Output the (x, y) coordinate of the center of the cell containing the given text.  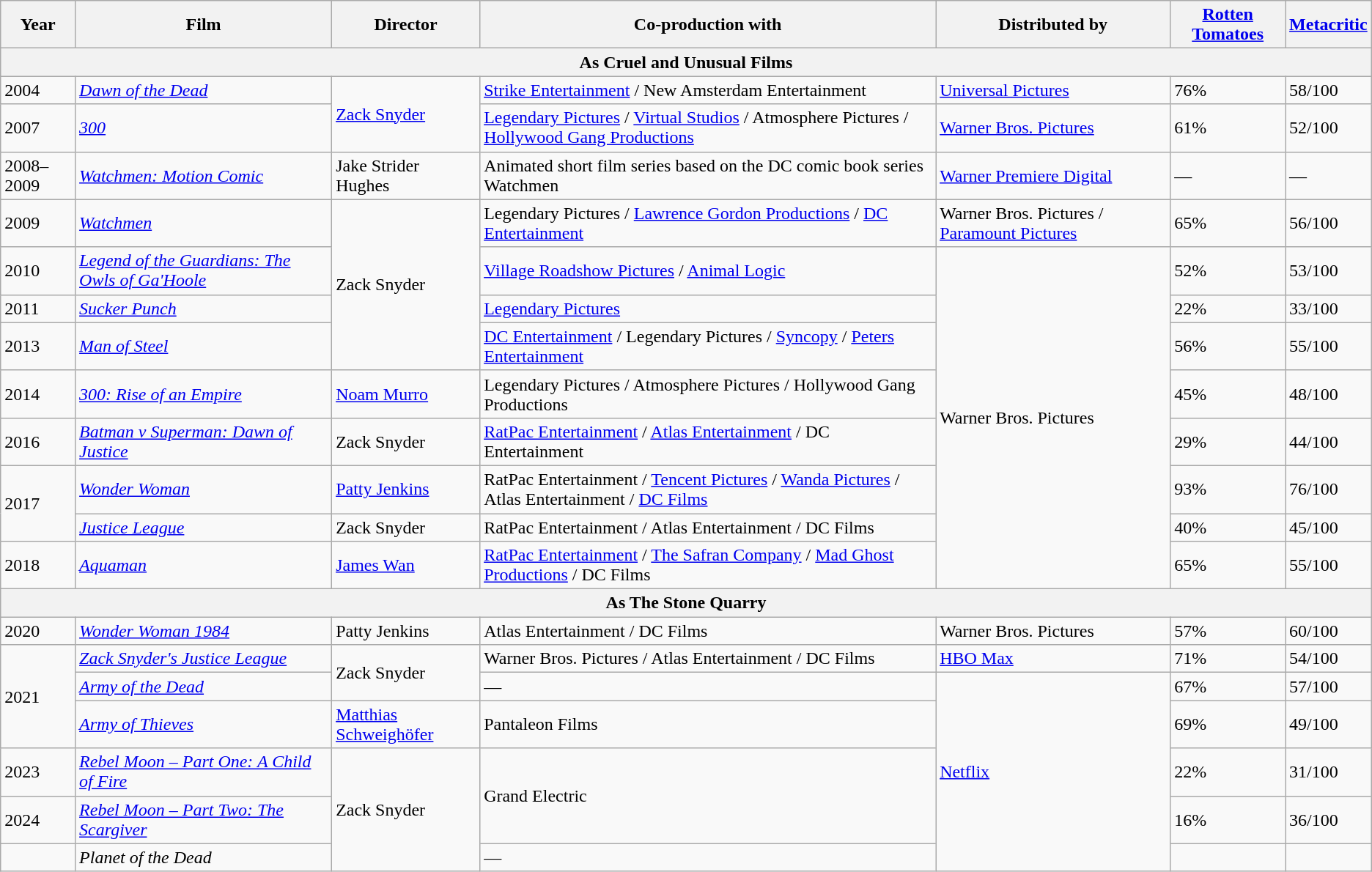
Watchmen (204, 223)
300: Rise of an Empire (204, 394)
Matthias Schweighöfer (406, 724)
54/100 (1329, 659)
Rotten Tomatoes (1228, 25)
71% (1228, 659)
76/100 (1329, 489)
Man of Steel (204, 346)
57% (1228, 631)
HBO Max (1053, 659)
RatPac Entertainment / Atlas Entertainment / DC Entertainment (708, 441)
2020 (38, 631)
40% (1228, 527)
36/100 (1329, 819)
29% (1228, 441)
2004 (38, 90)
2007 (38, 128)
56/100 (1329, 223)
Warner Premiere Digital (1053, 176)
2021 (38, 696)
61% (1228, 128)
Sucker Punch (204, 308)
44/100 (1329, 441)
Grand Electric (708, 796)
Legend of the Guardians: The Owls of Ga'Hoole (204, 271)
Distributed by (1053, 25)
48/100 (1329, 394)
Justice League (204, 527)
52/100 (1329, 128)
2018 (38, 566)
Wonder Woman 1984 (204, 631)
2017 (38, 503)
RatPac Entertainment / Atlas Entertainment / DC Films (708, 527)
49/100 (1329, 724)
76% (1228, 90)
Netflix (1053, 772)
2013 (38, 346)
Watchmen: Motion Comic (204, 176)
67% (1228, 687)
58/100 (1329, 90)
69% (1228, 724)
Batman v Superman: Dawn of Justice (204, 441)
2009 (38, 223)
James Wan (406, 566)
Legendary Pictures / Virtual Studios / Atmosphere Pictures / Hollywood Gang Productions (708, 128)
Strike Entertainment / New Amsterdam Entertainment (708, 90)
Planet of the Dead (204, 857)
Rebel Moon – Part Two: The Scargiver (204, 819)
Warner Bros. Pictures / Paramount Pictures (1053, 223)
Atlas Entertainment / DC Films (708, 631)
2010 (38, 271)
RatPac Entertainment / Tencent Pictures / Wanda Pictures / Atlas Entertainment / DC Films (708, 489)
2024 (38, 819)
Rebel Moon – Part One: A Child of Fire (204, 772)
Pantaleon Films (708, 724)
Legendary Pictures / Atmosphere Pictures / Hollywood Gang Productions (708, 394)
DC Entertainment / Legendary Pictures / Syncopy / Peters Entertainment (708, 346)
Jake Strider Hughes (406, 176)
Animated short film series based on the DC comic book series Watchmen (708, 176)
57/100 (1329, 687)
As Cruel and Unusual Films (686, 62)
93% (1228, 489)
Co-production with (708, 25)
2023 (38, 772)
16% (1228, 819)
45/100 (1329, 527)
2011 (38, 308)
2014 (38, 394)
Director (406, 25)
Legendary Pictures / Lawrence Gordon Productions / DC Entertainment (708, 223)
Aquaman (204, 566)
Army of Thieves (204, 724)
Metacritic (1329, 25)
Warner Bros. Pictures / Atlas Entertainment / DC Films (708, 659)
Zack Snyder's Justice League (204, 659)
2016 (38, 441)
Wonder Woman (204, 489)
45% (1228, 394)
2008–2009 (38, 176)
Legendary Pictures (708, 308)
56% (1228, 346)
Film (204, 25)
53/100 (1329, 271)
Noam Murro (406, 394)
Village Roadshow Pictures / Animal Logic (708, 271)
60/100 (1329, 631)
As The Stone Quarry (686, 603)
Army of the Dead (204, 687)
31/100 (1329, 772)
52% (1228, 271)
Universal Pictures (1053, 90)
300 (204, 128)
33/100 (1329, 308)
RatPac Entertainment / The Safran Company / Mad Ghost Productions / DC Films (708, 566)
Year (38, 25)
Dawn of the Dead (204, 90)
